Pinpoint the cell where the given text exists, returning its (x, y) midpoint coordinate. 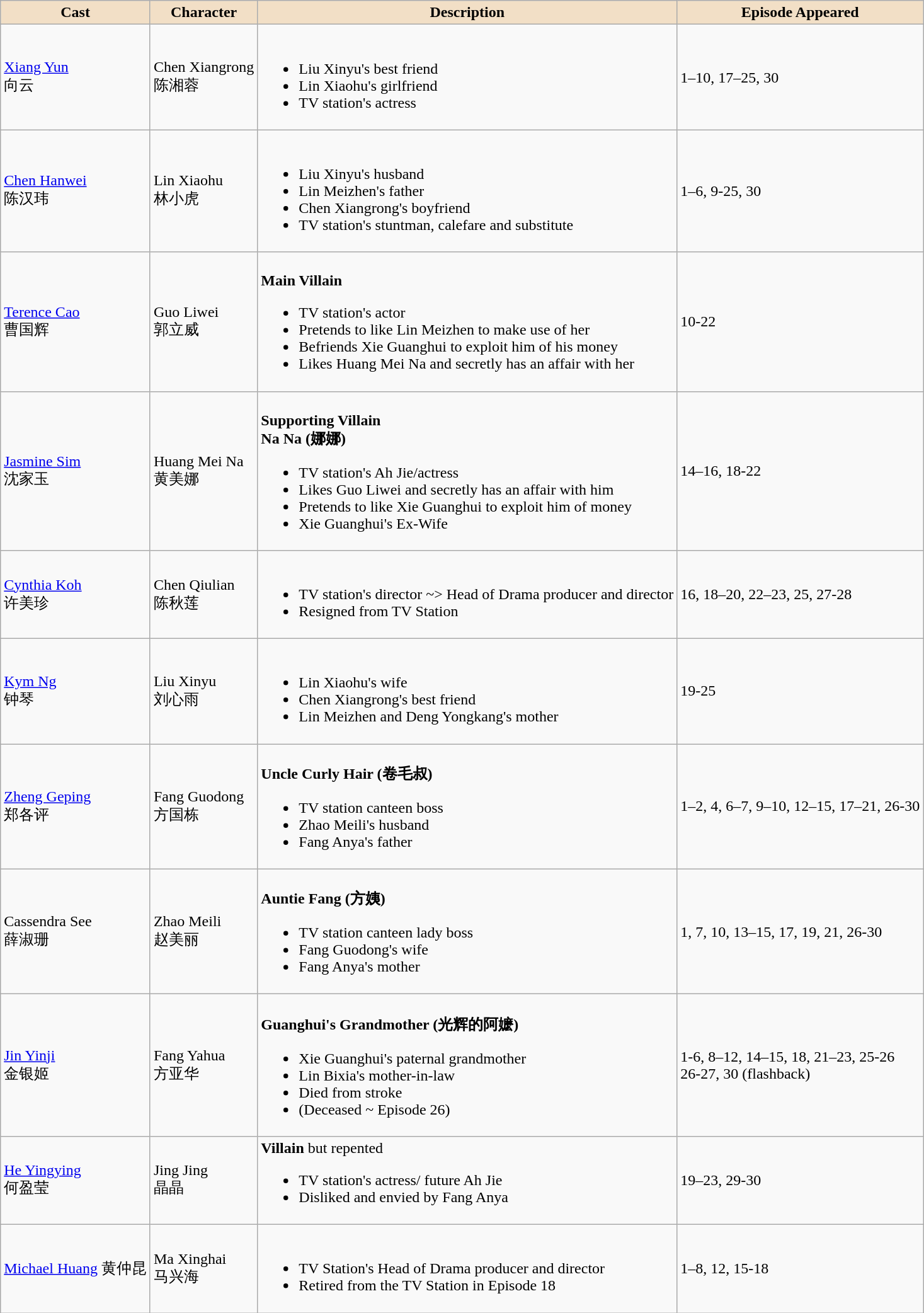
TV station's director ~> Head of Drama producer and directorResigned from TV Station (467, 595)
Description (467, 13)
Guo Liwei 郭立威 (203, 321)
1-6, 8–12, 14–15, 18, 21–23, 25-26 26-27, 30 (flashback) (800, 1065)
Kym Ng 钟琴 (76, 692)
Jasmine Sim 沈家玉 (76, 471)
Jin Yinji 金银姬 (76, 1065)
Michael Huang 黄仲昆 (76, 1268)
10-22 (800, 321)
14–16, 18-22 (800, 471)
Villain but repentedTV station's actress/ future Ah JieDisliked and envied by Fang Anya (467, 1180)
Liu Xinyu 刘心雨 (203, 692)
16, 18–20, 22–23, 25, 27-28 (800, 595)
Cast (76, 13)
1–8, 12, 15-18 (800, 1268)
Chen Xiangrong 陈湘蓉 (203, 77)
Liu Xinyu's husbandLin Meizhen's fatherChen Xiangrong's boyfriendTV station's stuntman, calefare and substitute (467, 191)
Cassendra See 薛淑珊 (76, 931)
Huang Mei Na 黄美娜 (203, 471)
1–10, 17–25, 30 (800, 77)
1–2, 4, 6–7, 9–10, 12–15, 17–21, 26-30 (800, 806)
TV Station's Head of Drama producer and directorRetired from the TV Station in Episode 18 (467, 1268)
19-25 (800, 692)
Zhao Meili 赵美丽 (203, 931)
Jing Jing 晶晶 (203, 1180)
Lin Xiaohu's wifeChen Xiangrong's best friendLin Meizhen and Deng Yongkang's mother (467, 692)
Uncle Curly Hair (卷毛叔)TV station canteen bossZhao Meili's husbandFang Anya's father (467, 806)
Fang Guodong 方国栋 (203, 806)
1, 7, 10, 13–15, 17, 19, 21, 26-30 (800, 931)
Auntie Fang (方姨)TV station canteen lady bossFang Guodong's wifeFang Anya's mother (467, 931)
Episode Appeared (800, 13)
Ma Xinghai 马兴海 (203, 1268)
Cynthia Koh 许美珍 (76, 595)
Chen Qiulian 陈秋莲 (203, 595)
Guanghui's Grandmother (光辉的阿嬷)Xie Guanghui's paternal grandmotherLin Bixia's mother-in-lawDied from stroke(Deceased ~ Episode 26) (467, 1065)
Liu Xinyu's best friendLin Xiaohu's girlfriendTV station's actress (467, 77)
Fang Yahua 方亚华 (203, 1065)
Character (203, 13)
Xiang Yun 向云 (76, 77)
19–23, 29-30 (800, 1180)
Chen Hanwei 陈汉玮 (76, 191)
Zheng Geping 郑各评 (76, 806)
1–6, 9-25, 30 (800, 191)
Lin Xiaohu 林小虎 (203, 191)
He Yingying 何盈莹 (76, 1180)
Terence Cao 曹国辉 (76, 321)
